Capture the cell that displays the provided text and extract its [X, Y] central coordinate. 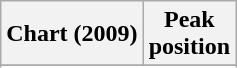
Chart (2009) [72, 34]
Peakposition [189, 34]
